Pinpoint the cell where the given text exists, returning its [X, Y] midpoint coordinate. 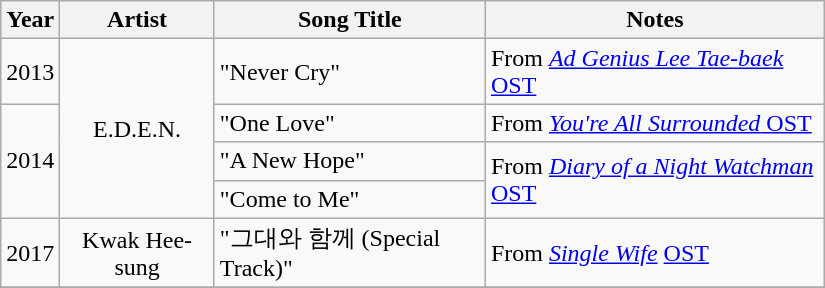
Song Title [350, 20]
From You're All Surrounded OST [654, 123]
"A New Hope" [350, 161]
2014 [30, 161]
"Come to Me" [350, 199]
From Ad Genius Lee Tae-baek OST [654, 72]
Kwak Hee-sung [137, 253]
E.D.E.N. [137, 128]
From Diary of a Night Watchman OST [654, 180]
Notes [654, 20]
2013 [30, 72]
2017 [30, 253]
"One Love" [350, 123]
"그대와 함께 (Special Track)" [350, 253]
"Never Cry" [350, 72]
Year [30, 20]
Artist [137, 20]
From Single Wife OST [654, 253]
